Identify which cell holds the provided text, then report its [x, y] central coordinate. 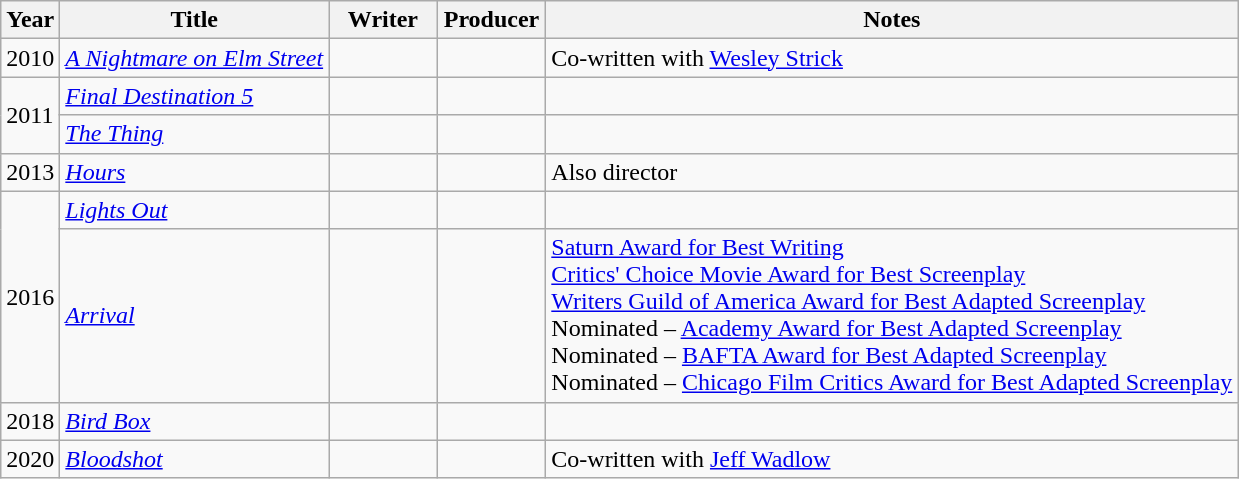
Also director [892, 172]
2010 [30, 58]
Lights Out [194, 210]
Bloodshot [194, 459]
2018 [30, 421]
The Thing [194, 134]
Producer [492, 20]
2020 [30, 459]
Final Destination 5 [194, 96]
Writer [384, 20]
Hours [194, 172]
Co-written with Jeff Wadlow [892, 459]
2011 [30, 115]
2013 [30, 172]
Notes [892, 20]
Co-written with Wesley Strick [892, 58]
Bird Box [194, 421]
Title [194, 20]
A Nightmare on Elm Street [194, 58]
Arrival [194, 316]
2016 [30, 296]
Year [30, 20]
